Return the [x, y] coordinate for the center point of the cell that contains the specified text.  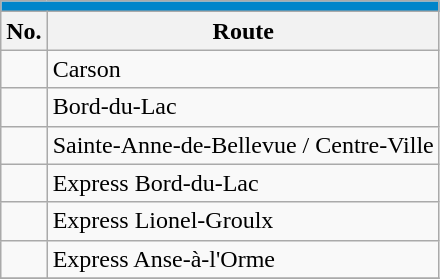
Bord-du-Lac [243, 107]
Express Anse-à-l'Orme [243, 259]
Sainte-Anne-de-Bellevue / Centre-Ville [243, 145]
No. [24, 31]
Express Lionel-Groulx [243, 221]
Route [243, 31]
Express Bord-du-Lac [243, 183]
Carson [243, 69]
